Scan for the cell matching the given text and deliver its [x, y] coordinate at center. 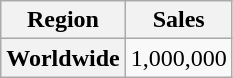
1,000,000 [178, 58]
Sales [178, 20]
Region [63, 20]
Worldwide [63, 58]
